Find where the given text appears and provide that cell's center as [x, y] coordinate. 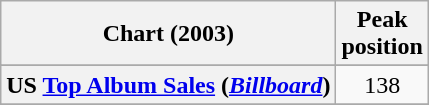
US Top Album Sales (Billboard) [168, 85]
Peak position [382, 34]
138 [382, 85]
Chart (2003) [168, 34]
